Detect which cell encompasses the target text, then output its [x, y] center coordinate. 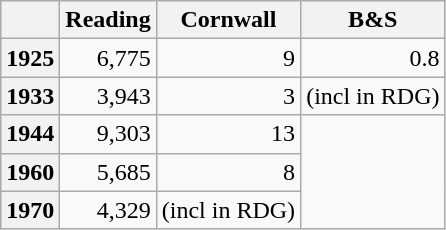
0.8 [373, 58]
B&S [373, 20]
5,685 [108, 172]
Cornwall [228, 20]
6,775 [108, 58]
3,943 [108, 96]
9,303 [108, 134]
4,329 [108, 210]
1933 [30, 96]
3 [228, 96]
Reading [108, 20]
1925 [30, 58]
13 [228, 134]
9 [228, 58]
1944 [30, 134]
1970 [30, 210]
1960 [30, 172]
8 [228, 172]
